Detect which cell encompasses the target text, then output its [x, y] center coordinate. 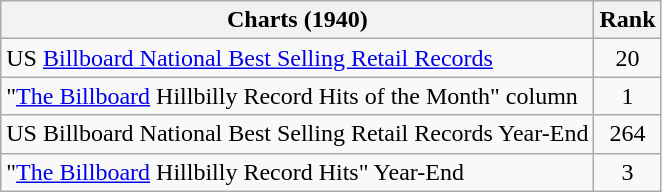
264 [628, 134]
US Billboard National Best Selling Retail Records [298, 58]
"The Billboard Hillbilly Record Hits" Year-End [298, 172]
"The Billboard Hillbilly Record Hits of the Month" column [298, 96]
3 [628, 172]
US Billboard National Best Selling Retail Records Year-End [298, 134]
Charts (1940) [298, 20]
20 [628, 58]
Rank [628, 20]
1 [628, 96]
